Return [X, Y] of the center of cell containing provided text 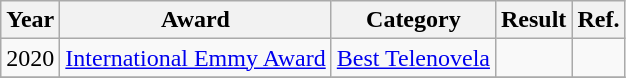
2020 [30, 58]
International Emmy Award [196, 58]
Best Telenovela [413, 58]
Ref. [598, 20]
Result [533, 20]
Category [413, 20]
Award [196, 20]
Year [30, 20]
